Detect which cell encompasses the target text, then output its (x, y) center coordinate. 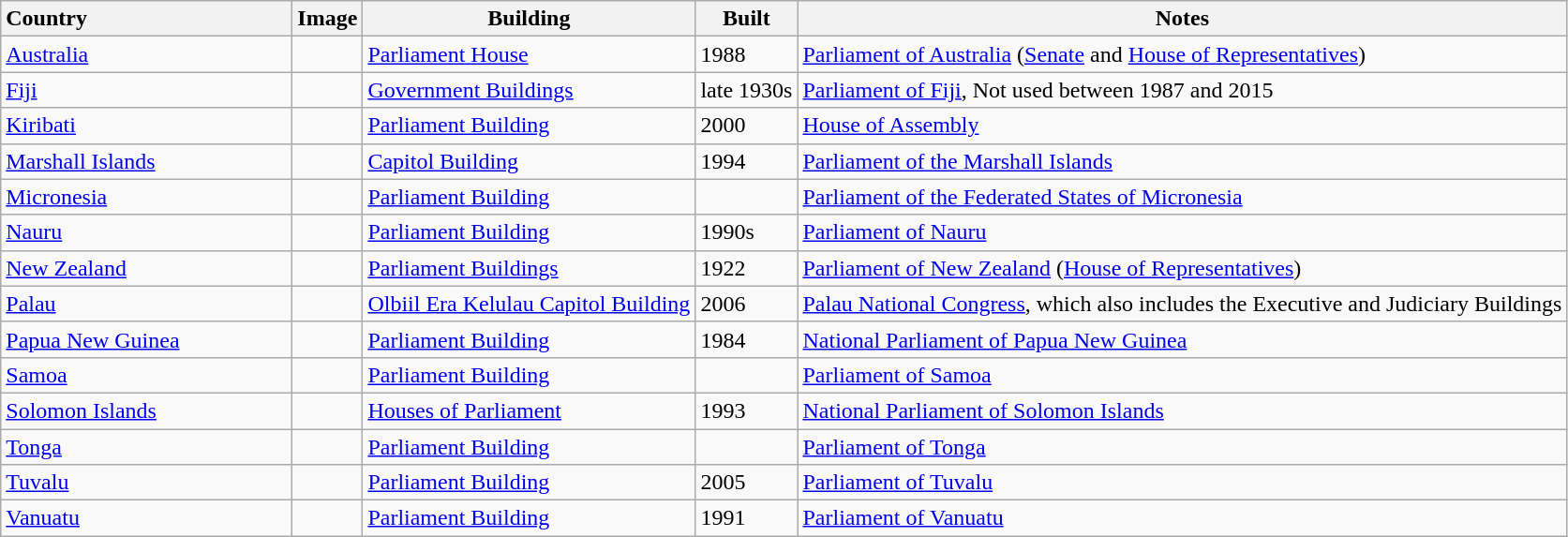
Australia (146, 54)
1984 (746, 339)
Government Buildings (529, 90)
National Parliament of Papua New Guinea (1183, 339)
Parliament of the Federated States of Micronesia (1183, 197)
late 1930s (746, 90)
Nauru (146, 232)
Parliament of the Marshall Islands (1183, 161)
1991 (746, 518)
Kiribati (146, 126)
Parliament of Samoa (1183, 375)
Tuvalu (146, 483)
Tonga (146, 447)
House of Assembly (1183, 126)
Parliament of Australia (Senate and House of Representatives) (1183, 54)
Samoa (146, 375)
1993 (746, 410)
1994 (746, 161)
Marshall Islands (146, 161)
Parliament of Fiji, Not used between 1987 and 2015 (1183, 90)
Built (746, 19)
Parliament of Tuvalu (1183, 483)
Houses of Parliament (529, 410)
2006 (746, 304)
Image (328, 19)
Parliament of Nauru (1183, 232)
Parliament of Tonga (1183, 447)
Parliament of Vanuatu (1183, 518)
Solomon Islands (146, 410)
2005 (746, 483)
Notes (1183, 19)
1922 (746, 268)
1990s (746, 232)
Parliament Buildings (529, 268)
Parliament of New Zealand (House of Representatives) (1183, 268)
Micronesia (146, 197)
Palau National Congress, which also includes the Executive and Judiciary Buildings (1183, 304)
Country (146, 19)
Parliament House (529, 54)
Vanuatu (146, 518)
Olbiil Era Kelulau Capitol Building (529, 304)
Capitol Building (529, 161)
National Parliament of Solomon Islands (1183, 410)
Papua New Guinea (146, 339)
1988 (746, 54)
Palau (146, 304)
Building (529, 19)
2000 (746, 126)
Fiji (146, 90)
New Zealand (146, 268)
